From the cell containing the given text, extract its center point as [x, y] coordinate. 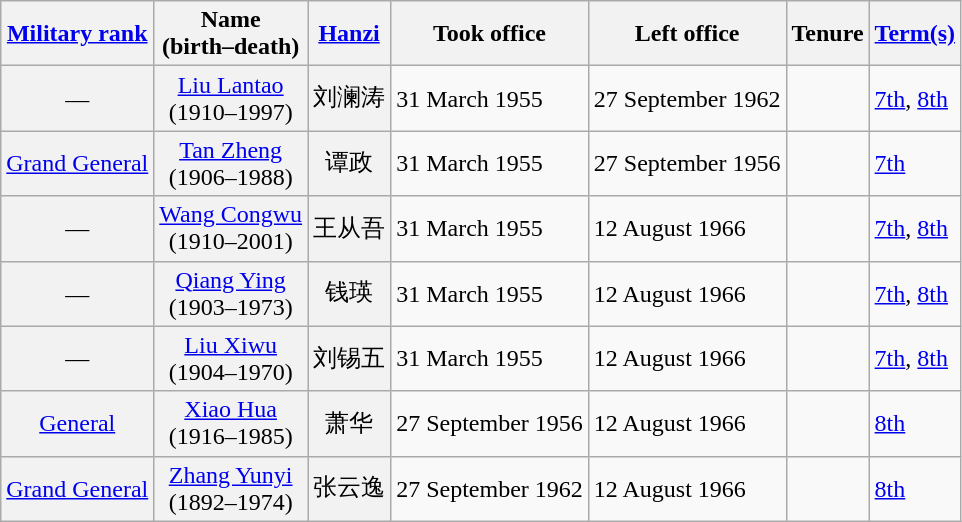
Term(s) [915, 34]
Military rank [78, 34]
王从吾 [350, 228]
张云逸 [350, 488]
7th [915, 164]
Name(birth–death) [231, 34]
Liu Xiwu(1904–1970) [231, 358]
Xiao Hua(1916–1985) [231, 424]
Zhang Yunyi(1892–1974) [231, 488]
萧华 [350, 424]
Hanzi [350, 34]
刘锡五 [350, 358]
谭政 [350, 164]
General [78, 424]
Tan Zheng(1906–1988) [231, 164]
Wang Congwu(1910–2001) [231, 228]
钱瑛 [350, 294]
Took office [490, 34]
Left office [687, 34]
Qiang Ying(1903–1973) [231, 294]
Liu Lantao(1910–1997) [231, 98]
Tenure [828, 34]
刘澜涛 [350, 98]
